Pinpoint the cell where the given text exists, returning its [x, y] midpoint coordinate. 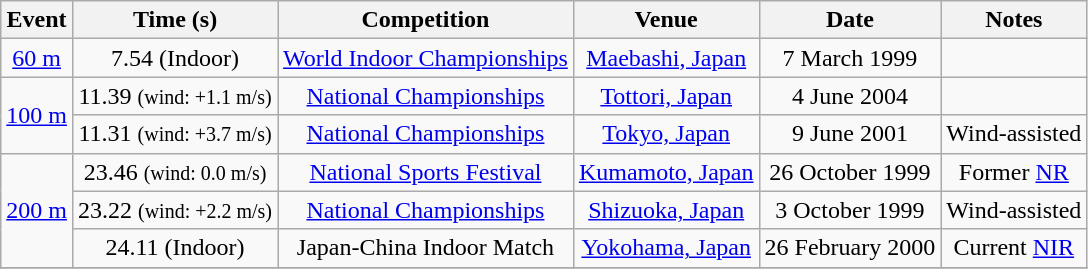
26 October 1999 [850, 172]
9 June 2001 [850, 134]
23.22 (wind: +2.2 m/s) [174, 210]
Event [37, 20]
Former NR [1014, 172]
7.54 (Indoor) [174, 58]
Japan-China Indoor Match [426, 248]
23.46 (wind: 0.0 m/s) [174, 172]
Tottori, Japan [666, 96]
4 June 2004 [850, 96]
Maebashi, Japan [666, 58]
60 m [37, 58]
National Sports Festival [426, 172]
200 m [37, 210]
Current NIR [1014, 248]
7 March 1999 [850, 58]
3 October 1999 [850, 210]
Venue [666, 20]
11.39 (wind: +1.1 m/s) [174, 96]
Competition [426, 20]
Kumamoto, Japan [666, 172]
26 February 2000 [850, 248]
Shizuoka, Japan [666, 210]
Tokyo, Japan [666, 134]
Yokohama, Japan [666, 248]
11.31 (wind: +3.7 m/s) [174, 134]
Time (s) [174, 20]
24.11 (Indoor) [174, 248]
Date [850, 20]
Notes [1014, 20]
100 m [37, 115]
World Indoor Championships [426, 58]
